Identify which cell holds the provided text, then report its (x, y) central coordinate. 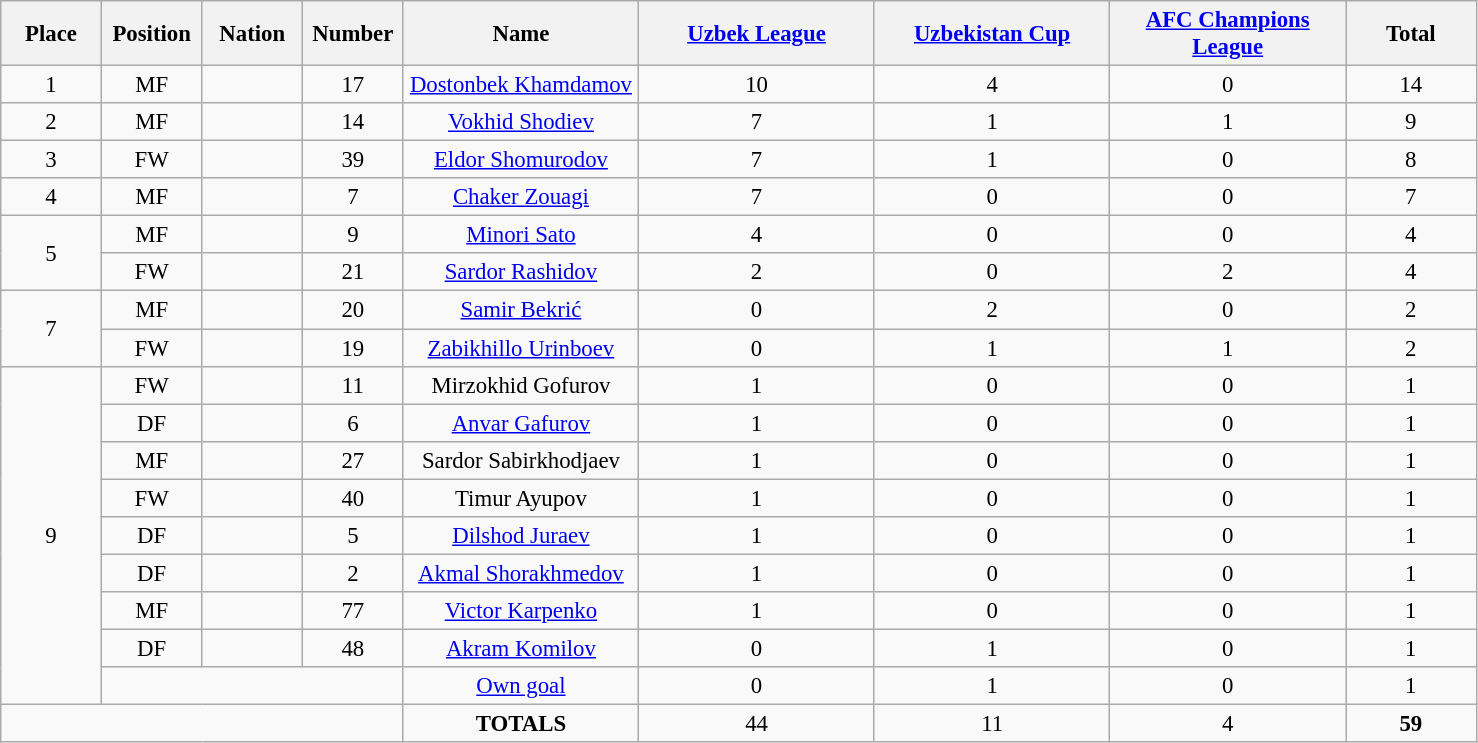
Uzbek League (757, 34)
Total (1412, 34)
44 (757, 724)
10 (757, 85)
Name (521, 34)
59 (1412, 724)
8 (1412, 160)
TOTALS (521, 724)
3 (52, 160)
Sardor Rashidov (521, 273)
Samir Bekrić (521, 310)
6 (354, 423)
27 (354, 460)
Akram Komilov (521, 648)
Zabikhillo Urinboev (521, 348)
19 (354, 348)
Dilshod Juraev (521, 536)
Akmal Shorakhmedov (521, 573)
Sardor Sabirkhodjaev (521, 460)
Uzbekistan Cup (992, 34)
AFC Champions League (1228, 34)
Timur Ayupov (521, 498)
Chaker Zouagi (521, 197)
Number (354, 34)
Victor Karpenko (521, 611)
Position (152, 34)
21 (354, 273)
Dostonbek Khamdamov (521, 85)
Minori Sato (521, 235)
Eldor Shomurodov (521, 160)
40 (354, 498)
17 (354, 85)
Own goal (521, 686)
39 (354, 160)
77 (354, 611)
Nation (252, 34)
48 (354, 648)
Anvar Gafurov (521, 423)
Place (52, 34)
Vokhid Shodiev (521, 122)
20 (354, 310)
Mirzokhid Gofurov (521, 385)
